Identify which cell holds the provided text, then report its [X, Y] central coordinate. 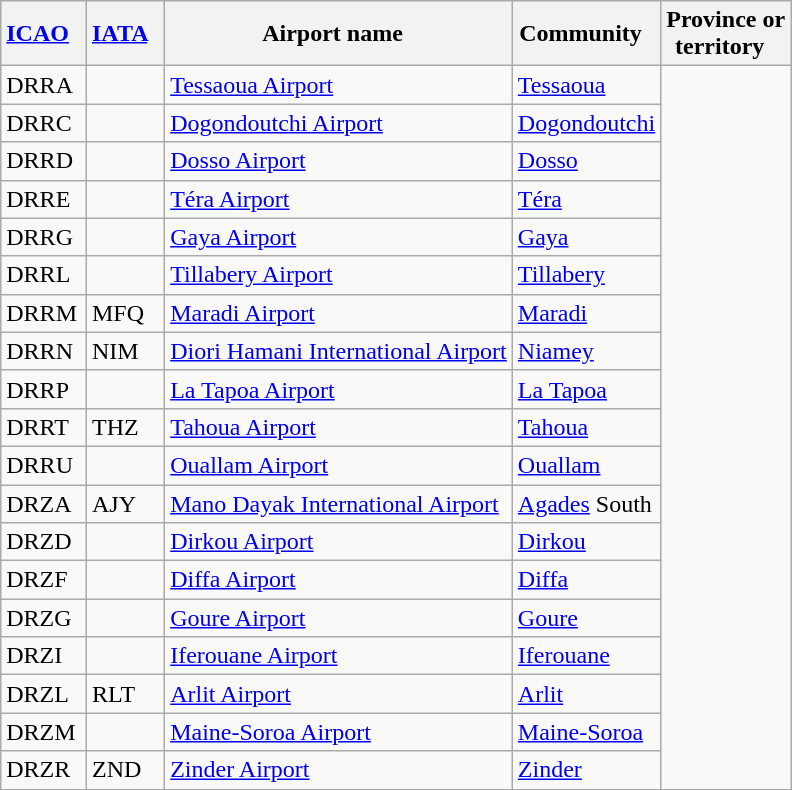
DRRL [44, 275]
Dogondoutchi Airport [339, 123]
Goure [586, 618]
Mano Dayak International Airport [339, 503]
Gaya [586, 237]
DRZR [44, 770]
Téra Airport [339, 199]
Niamey [586, 351]
Tillabery Airport [339, 275]
Arlit [586, 694]
Province orterritory [726, 34]
DRZG [44, 618]
Ouallam Airport [339, 465]
Tahoua Airport [339, 427]
Tahoua [586, 427]
Diffa Airport [339, 580]
THZ [125, 427]
Zinder Airport [339, 770]
DRRT [44, 427]
MFQ [125, 313]
IATA [125, 34]
La Tapoa Airport [339, 389]
Tessaoua Airport [339, 85]
Tessaoua [586, 85]
DRRE [44, 199]
Community [586, 34]
DRZF [44, 580]
Maradi [586, 313]
Dirkou Airport [339, 542]
DRRD [44, 161]
Dosso [586, 161]
Diori Hamani International Airport [339, 351]
Dosso Airport [339, 161]
DRRP [44, 389]
ICAO [44, 34]
DRZL [44, 694]
DRRN [44, 351]
DRRM [44, 313]
DRZI [44, 656]
AJY [125, 503]
Iferouane Airport [339, 656]
Téra [586, 199]
DRZA [44, 503]
DRZM [44, 732]
DRZD [44, 542]
RLT [125, 694]
Tillabery [586, 275]
Ouallam [586, 465]
Dogondoutchi [586, 123]
Airport name [339, 34]
Maine-Soroa Airport [339, 732]
Gaya Airport [339, 237]
DRRG [44, 237]
ZND [125, 770]
Iferouane [586, 656]
NIM [125, 351]
DRRA [44, 85]
Goure Airport [339, 618]
Agades South [586, 503]
Dirkou [586, 542]
Maradi Airport [339, 313]
Maine-Soroa [586, 732]
La Tapoa [586, 389]
DRRU [44, 465]
Diffa [586, 580]
DRRC [44, 123]
Arlit Airport [339, 694]
Zinder [586, 770]
